For the text-containing cell, return its midpoint in (x, y) coordinate format. 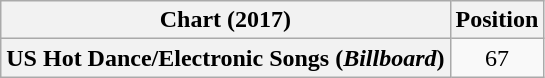
67 (497, 58)
Position (497, 20)
Chart (2017) (226, 20)
US Hot Dance/Electronic Songs (Billboard) (226, 58)
